Locate the cell with the specified text and output its [X, Y] center coordinate. 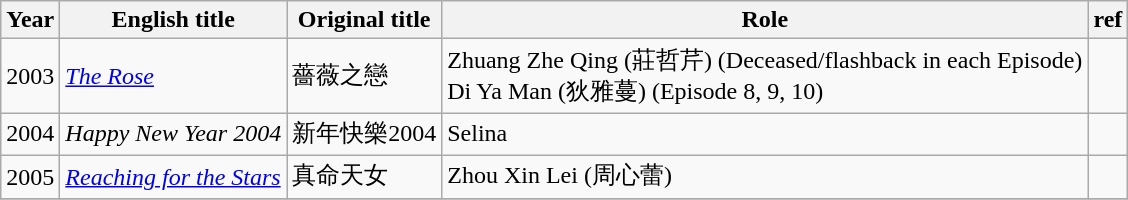
2003 [30, 76]
ref [1108, 20]
The Rose [174, 76]
Zhuang Zhe Qing (莊哲芹) (Deceased/flashback in each Episode)Di Ya Man (狄雅蔓) (Episode 8, 9, 10) [765, 76]
2004 [30, 134]
English title [174, 20]
Year [30, 20]
Reaching for the Stars [174, 176]
Original title [364, 20]
Happy New Year 2004 [174, 134]
2005 [30, 176]
薔薇之戀 [364, 76]
Selina [765, 134]
Role [765, 20]
Zhou Xin Lei (周心蕾) [765, 176]
真命天女 [364, 176]
新年快樂2004 [364, 134]
